Find where the given text appears and provide that cell's center as [X, Y] coordinate. 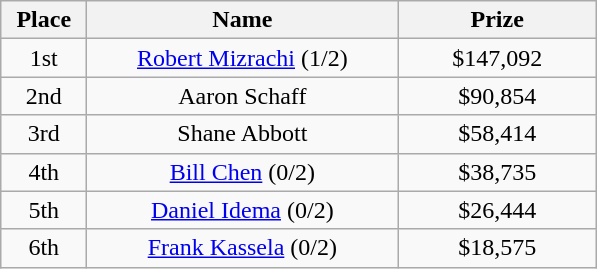
Aaron Schaff [242, 96]
$18,575 [498, 248]
4th [44, 172]
$147,092 [498, 58]
Bill Chen (0/2) [242, 172]
3rd [44, 134]
5th [44, 210]
$26,444 [498, 210]
Prize [498, 20]
$90,854 [498, 96]
2nd [44, 96]
Robert Mizrachi (1/2) [242, 58]
Place [44, 20]
Name [242, 20]
Daniel Idema (0/2) [242, 210]
1st [44, 58]
Shane Abbott [242, 134]
Frank Kassela (0/2) [242, 248]
$58,414 [498, 134]
6th [44, 248]
$38,735 [498, 172]
